Provide the [X, Y] coordinate of the cell's center where the given text is located.  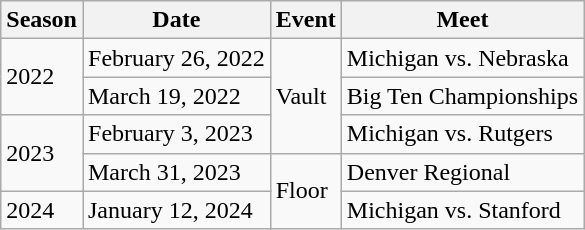
2024 [42, 210]
February 26, 2022 [176, 58]
Michigan vs. Stanford [462, 210]
2022 [42, 77]
Vault [306, 96]
January 12, 2024 [176, 210]
Denver Regional [462, 172]
Date [176, 20]
Meet [462, 20]
Floor [306, 191]
March 31, 2023 [176, 172]
Michigan vs. Rutgers [462, 134]
Big Ten Championships [462, 96]
Event [306, 20]
Michigan vs. Nebraska [462, 58]
2023 [42, 153]
March 19, 2022 [176, 96]
February 3, 2023 [176, 134]
Season [42, 20]
